Extract the [x, y] coordinate from the center of the cell holding the provided text.  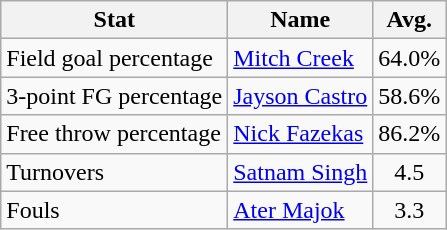
4.5 [410, 172]
Mitch Creek [300, 58]
Jayson Castro [300, 96]
Nick Fazekas [300, 134]
Free throw percentage [114, 134]
Fouls [114, 210]
3-point FG percentage [114, 96]
Stat [114, 20]
Field goal percentage [114, 58]
Satnam Singh [300, 172]
Turnovers [114, 172]
64.0% [410, 58]
Ater Majok [300, 210]
58.6% [410, 96]
86.2% [410, 134]
3.3 [410, 210]
Name [300, 20]
Avg. [410, 20]
